Return the (X, Y) coordinate for the center point of the cell that contains the specified text.  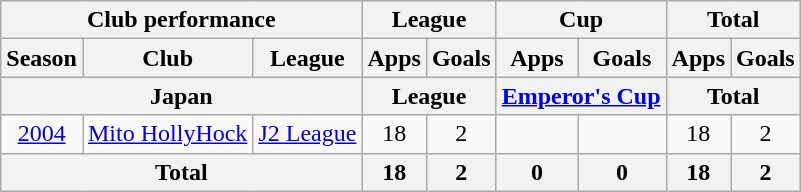
Emperor's Cup (581, 96)
J2 League (308, 134)
Cup (581, 20)
Club (167, 58)
Club performance (182, 20)
Season (42, 58)
Mito HollyHock (167, 134)
2004 (42, 134)
Japan (182, 96)
